Find where the given text appears and provide that cell's center as [x, y] coordinate. 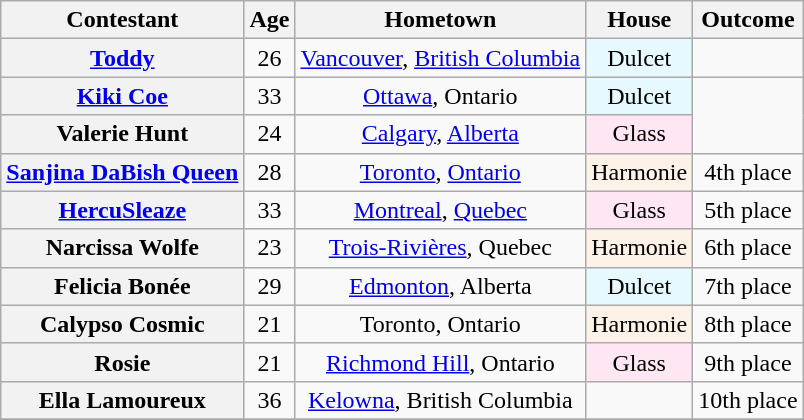
Valerie Hunt [122, 134]
Felicia Bonée [122, 286]
24 [270, 134]
Kiki Coe [122, 96]
4th place [748, 172]
Narcissa Wolfe [122, 248]
Trois-Rivières, Quebec [440, 248]
Ottawa, Ontario [440, 96]
Ella Lamoureux [122, 400]
9th place [748, 362]
29 [270, 286]
Vancouver, British Columbia [440, 58]
Kelowna, British Columbia [440, 400]
6th place [748, 248]
23 [270, 248]
Calgary, Alberta [440, 134]
Contestant [122, 20]
Toddy [122, 58]
36 [270, 400]
7th place [748, 286]
HercuSleaze [122, 210]
Outcome [748, 20]
5th place [748, 210]
10th place [748, 400]
Hometown [440, 20]
Richmond Hill, Ontario [440, 362]
26 [270, 58]
Calypso Cosmic [122, 324]
Edmonton, Alberta [440, 286]
8th place [748, 324]
House [640, 20]
Montreal, Quebec [440, 210]
Sanjina DaBish Queen [122, 172]
Age [270, 20]
28 [270, 172]
Rosie [122, 362]
